Return the [X, Y] coordinate for the center point of the cell that contains the specified text.  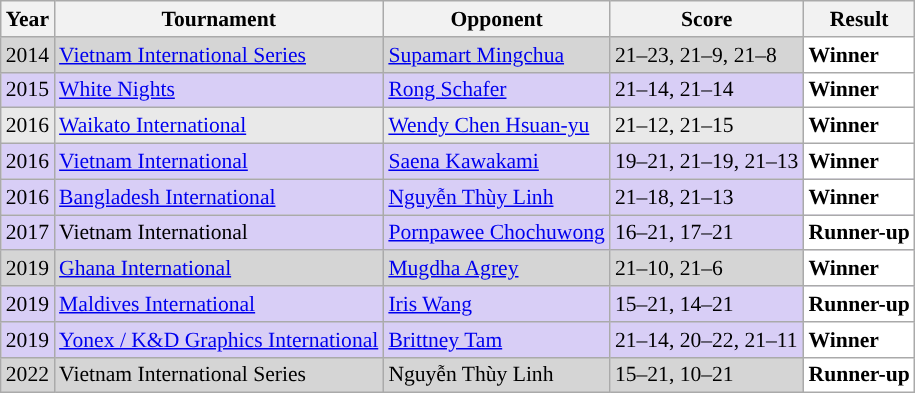
19–21, 21–19, 21–13 [707, 162]
Ghana International [218, 269]
Saena Kawakami [496, 162]
Rong Schafer [496, 90]
Mugdha Agrey [496, 269]
Yonex / K&D Graphics International [218, 340]
21–10, 21–6 [707, 269]
White Nights [218, 90]
Result [858, 19]
Pornpawee Chochuwong [496, 233]
Year [28, 19]
Wendy Chen Hsuan-yu [496, 126]
15–21, 10–21 [707, 375]
21–12, 21–15 [707, 126]
21–14, 21–14 [707, 90]
15–21, 14–21 [707, 304]
Supamart Mingchua [496, 55]
Tournament [218, 19]
16–21, 17–21 [707, 233]
2017 [28, 233]
21–18, 21–13 [707, 197]
Score [707, 19]
Brittney Tam [496, 340]
2015 [28, 90]
Bangladesh International [218, 197]
21–14, 20–22, 21–11 [707, 340]
2014 [28, 55]
Waikato International [218, 126]
Iris Wang [496, 304]
Maldives International [218, 304]
Opponent [496, 19]
2022 [28, 375]
21–23, 21–9, 21–8 [707, 55]
